Search for the cell housing the specified text and yield its (x, y) center coordinate. 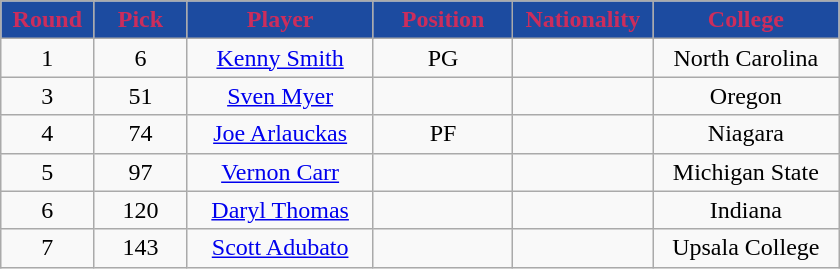
Kenny Smith (280, 58)
Upsala College (746, 248)
Daryl Thomas (280, 210)
North Carolina (746, 58)
7 (48, 248)
Oregon (746, 96)
Sven Myer (280, 96)
5 (48, 172)
3 (48, 96)
Nationality (583, 20)
1 (48, 58)
143 (140, 248)
Player (280, 20)
Indiana (746, 210)
97 (140, 172)
51 (140, 96)
College (746, 20)
Pick (140, 20)
PG (443, 58)
74 (140, 134)
Round (48, 20)
Vernon Carr (280, 172)
Scott Adubato (280, 248)
Niagara (746, 134)
120 (140, 210)
Michigan State (746, 172)
Joe Arlauckas (280, 134)
PF (443, 134)
4 (48, 134)
Position (443, 20)
